Return the [X, Y] coordinate for the center point of the cell that contains the specified text.  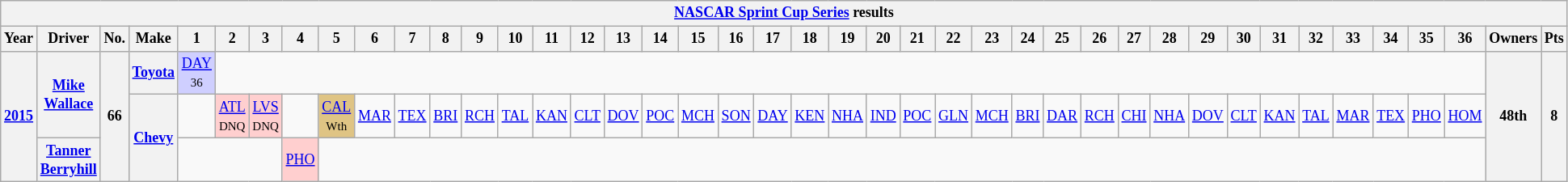
32 [1316, 39]
35 [1426, 39]
20 [883, 39]
Owners [1513, 39]
28 [1170, 39]
22 [954, 39]
Chevy [154, 138]
Tanner Berryhill [68, 159]
LVSDNQ [265, 116]
6 [375, 39]
IND [883, 116]
33 [1353, 39]
9 [480, 39]
CHI [1134, 116]
2 [232, 39]
NASCAR Sprint Cup Series results [784, 13]
2015 [19, 116]
GLN [954, 116]
48th [1513, 116]
7 [412, 39]
27 [1134, 39]
DAR [1062, 116]
13 [623, 39]
5 [336, 39]
12 [587, 39]
ATLDNQ [232, 116]
4 [301, 39]
17 [773, 39]
SON [736, 116]
Driver [68, 39]
Mike Wallace [68, 94]
18 [810, 39]
DAY [773, 116]
Make [154, 39]
No. [115, 39]
23 [992, 39]
36 [1465, 39]
Pts [1555, 39]
24 [1028, 39]
19 [848, 39]
66 [115, 116]
26 [1099, 39]
21 [917, 39]
31 [1279, 39]
Year [19, 39]
30 [1243, 39]
25 [1062, 39]
34 [1391, 39]
3 [265, 39]
29 [1208, 39]
HOM [1465, 116]
DAY36 [196, 73]
14 [660, 39]
16 [736, 39]
15 [698, 39]
Toyota [154, 73]
KEN [810, 116]
11 [552, 39]
1 [196, 39]
10 [515, 39]
CALWth [336, 116]
